Output the [x, y] coordinate of the center of the cell containing the given text.  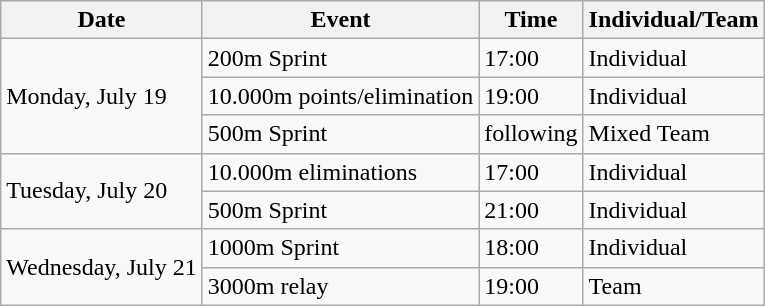
Mixed Team [674, 134]
18:00 [531, 248]
Monday, July 19 [102, 96]
Event [340, 20]
Tuesday, July 20 [102, 191]
Individual/Team [674, 20]
Date [102, 20]
21:00 [531, 210]
Team [674, 286]
Time [531, 20]
1000m Sprint [340, 248]
10.000m points/elimination [340, 96]
following [531, 134]
3000m relay [340, 286]
200m Sprint [340, 58]
Wednesday, July 21 [102, 267]
10.000m eliminations [340, 172]
